Identify which cell holds the provided text, then report its [x, y] central coordinate. 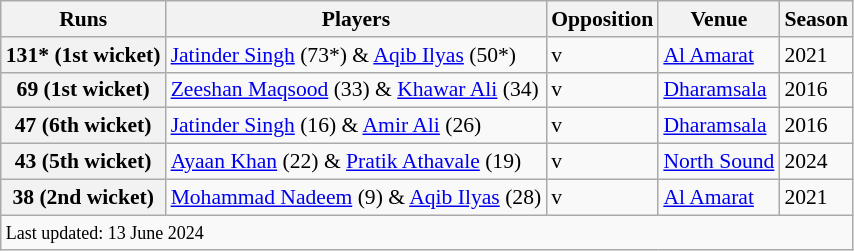
Jatinder Singh (73*) & Aqib Ilyas (50*) [356, 55]
Runs [84, 19]
69 (1st wicket) [84, 90]
North Sound [718, 162]
Players [356, 19]
2024 [816, 162]
Venue [718, 19]
Last updated: 13 June 2024 [427, 233]
47 (6th wicket) [84, 126]
38 (2nd wicket) [84, 197]
Mohammad Nadeem (9) & Aqib Ilyas (28) [356, 197]
131* (1st wicket) [84, 55]
Zeeshan Maqsood (33) & Khawar Ali (34) [356, 90]
Ayaan Khan (22) & Pratik Athavale (19) [356, 162]
Season [816, 19]
Jatinder Singh (16) & Amir Ali (26) [356, 126]
Opposition [602, 19]
43 (5th wicket) [84, 162]
